Locate the cell with the specified text and output its [x, y] center coordinate. 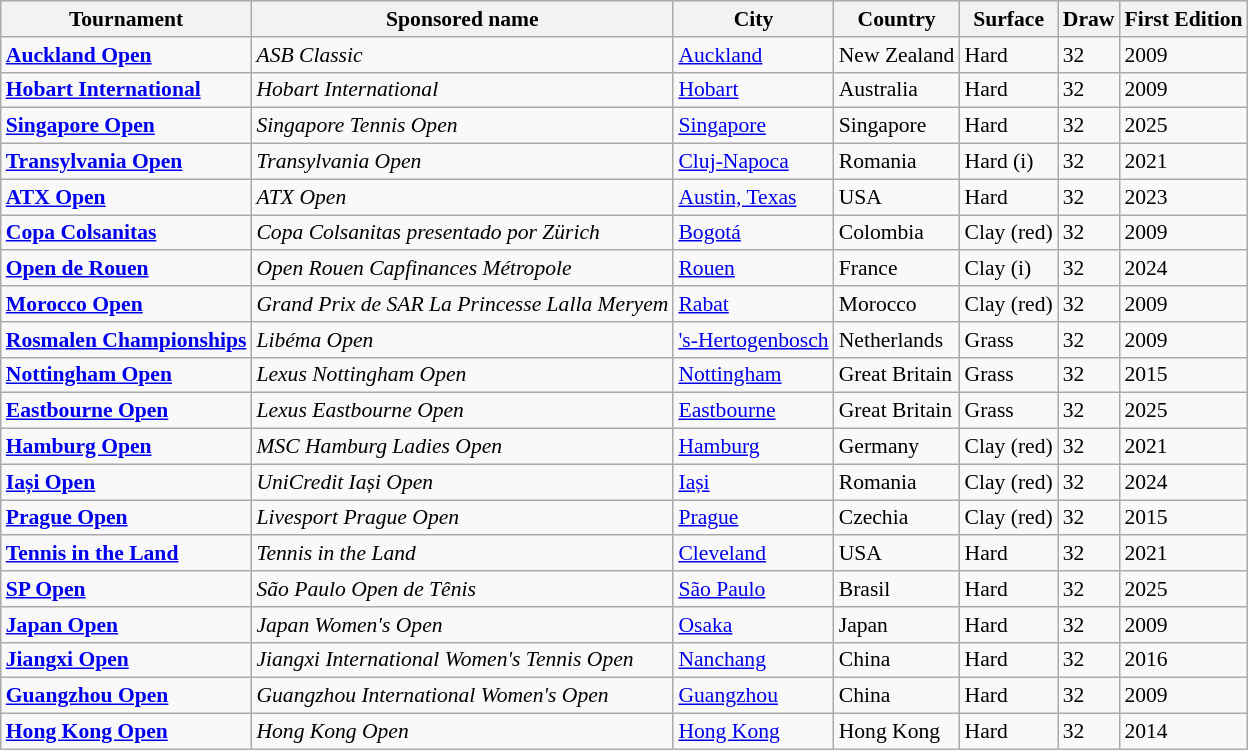
City [753, 19]
São Paulo Open de Tênis [462, 589]
Germany [897, 447]
Cluj-Napoca [753, 162]
Sponsored name [462, 19]
Hamburg Open [126, 447]
France [897, 269]
Singapore Tennis Open [462, 126]
Cleveland [753, 554]
Jiangxi International Women's Tennis Open [462, 660]
Japan Women's Open [462, 625]
2016 [1183, 660]
Morocco Open [126, 304]
Jiangxi Open [126, 660]
New Zealand [897, 55]
Lexus Nottingham Open [462, 375]
Prague Open [126, 518]
Osaka [753, 625]
São Paulo [753, 589]
Open Rouen Capfinances Métropole [462, 269]
Nottingham Open [126, 375]
Copa Colsanitas presentado por Zürich [462, 233]
Auckland [753, 55]
SP Open [126, 589]
Japan [897, 625]
Livesport Prague Open [462, 518]
Colombia [897, 233]
Grand Prix de SAR La Princesse Lalla Meryem [462, 304]
Auckland Open [126, 55]
Prague [753, 518]
First Edition [1183, 19]
Clay (i) [1008, 269]
Libéma Open [462, 340]
Czechia [897, 518]
UniCredit Iași Open [462, 482]
Nottingham [753, 375]
Japan Open [126, 625]
Australia [897, 90]
Hobart [753, 90]
Hamburg [753, 447]
Rouen [753, 269]
Lexus Eastbourne Open [462, 411]
Austin, Texas [753, 197]
Draw [1089, 19]
Bogotá [753, 233]
ASB Classic [462, 55]
Surface [1008, 19]
Guangzhou Open [126, 696]
Singapore Open [126, 126]
Eastbourne Open [126, 411]
Rabat [753, 304]
Brasil [897, 589]
Copa Colsanitas [126, 233]
Open de Rouen [126, 269]
's-Hertogenbosch [753, 340]
Guangzhou International Women's Open [462, 696]
MSC Hamburg Ladies Open [462, 447]
Country [897, 19]
Iași [753, 482]
Hard (i) [1008, 162]
Rosmalen Championships [126, 340]
Tournament [126, 19]
Guangzhou [753, 696]
Netherlands [897, 340]
2023 [1183, 197]
Iași Open [126, 482]
Nanchang [753, 660]
2014 [1183, 732]
Eastbourne [753, 411]
Morocco [897, 304]
